Locate the cell with the specified text and output its (X, Y) center coordinate. 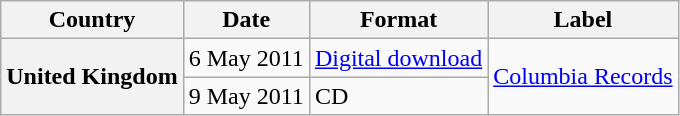
6 May 2011 (246, 58)
Country (92, 20)
Columbia Records (583, 77)
Format (398, 20)
Digital download (398, 58)
United Kingdom (92, 77)
Label (583, 20)
9 May 2011 (246, 96)
CD (398, 96)
Date (246, 20)
